Search for the cell housing the specified text and yield its [x, y] center coordinate. 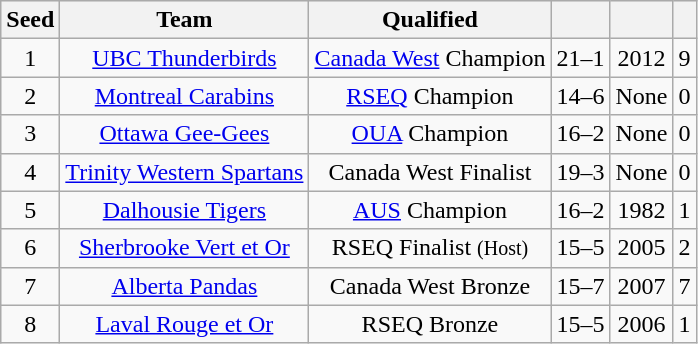
2007 [642, 286]
Ottawa Gee-Gees [184, 134]
RSEQ Finalist (Host) [430, 248]
OUA Champion [430, 134]
1982 [642, 210]
2012 [642, 58]
Montreal Carabins [184, 96]
Trinity Western Spartans [184, 172]
15–7 [580, 286]
19–3 [580, 172]
2006 [642, 324]
9 [684, 58]
Canada West Champion [430, 58]
Canada West Bronze [430, 286]
5 [30, 210]
8 [30, 324]
Sherbrooke Vert et Or [184, 248]
UBC Thunderbirds [184, 58]
Canada West Finalist [430, 172]
2005 [642, 248]
4 [30, 172]
Seed [30, 20]
Laval Rouge et Or [184, 324]
Dalhousie Tigers [184, 210]
RSEQ Bronze [430, 324]
3 [30, 134]
6 [30, 248]
RSEQ Champion [430, 96]
Alberta Pandas [184, 286]
AUS Champion [430, 210]
14–6 [580, 96]
21–1 [580, 58]
Team [184, 20]
Qualified [430, 20]
